Return the (x, y) coordinate for the center point of the cell that contains the specified text.  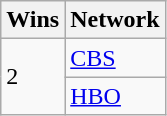
CBS (115, 58)
Network (115, 20)
HBO (115, 96)
2 (33, 77)
Wins (33, 20)
